Output the (X, Y) coordinate of the center of the cell containing the given text.  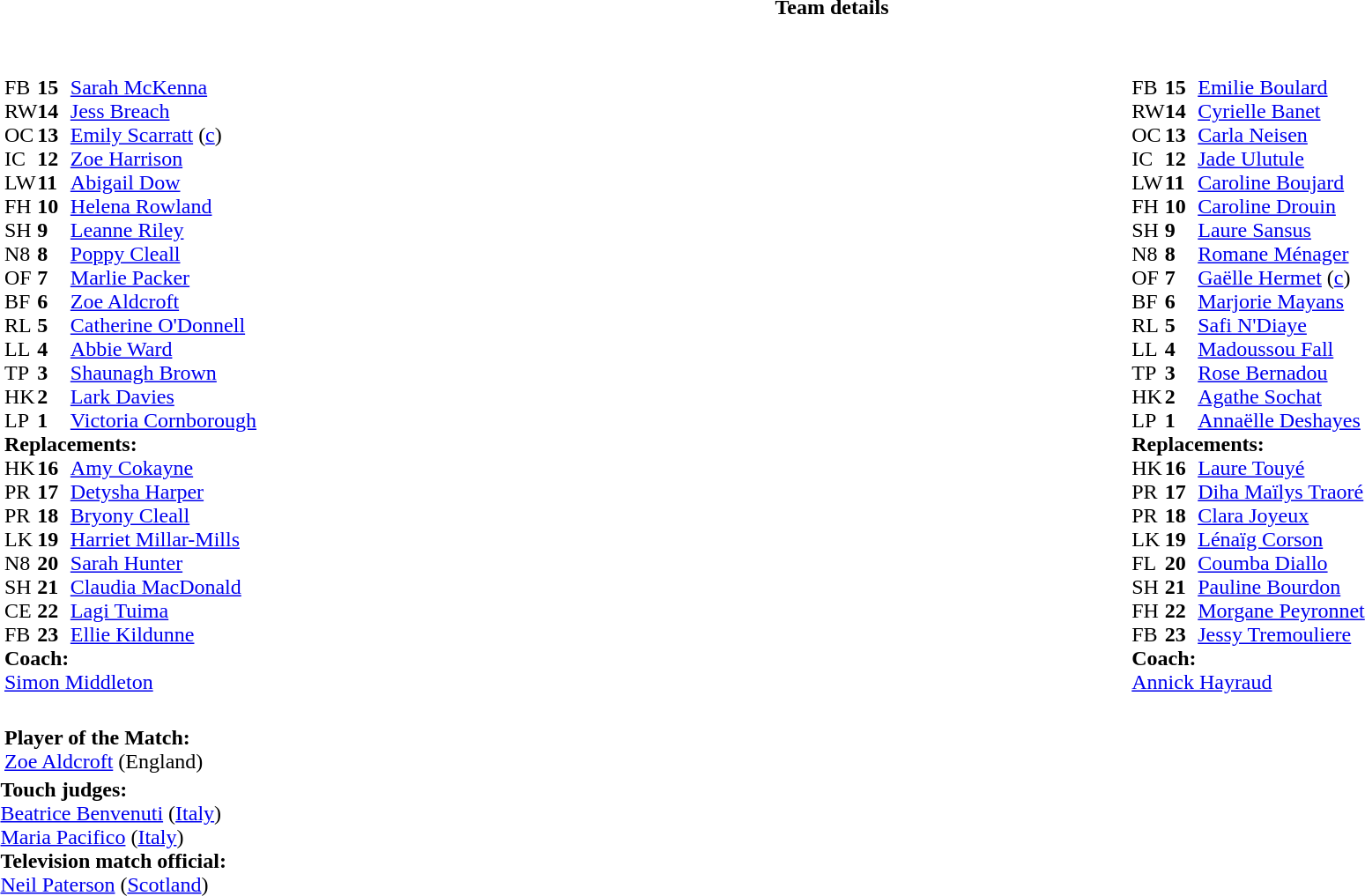
Rose Bernadou (1281, 374)
Romane Ménager (1281, 254)
Cyrielle Banet (1281, 111)
Leanne Riley (164, 231)
Zoe Aldcroft (164, 301)
Poppy Cleall (164, 254)
Lark Davies (164, 396)
Jess Breach (164, 111)
Lagi Tuima (164, 611)
Caroline Boujard (1281, 183)
Helena Rowland (164, 206)
Marlie Packer (164, 278)
Marjorie Mayans (1281, 301)
Annaëlle Deshayes (1281, 421)
Coumba Diallo (1281, 564)
Annick Hayraud (1248, 682)
Carla Neisen (1281, 136)
Harriet Millar-Mills (164, 539)
CE (21, 611)
Simon Middleton (130, 682)
Diha Maïlys Traoré (1281, 492)
Morgane Peyronnet (1281, 611)
Ellie Kildunne (164, 634)
Claudia MacDonald (164, 587)
Jessy Tremouliere (1281, 634)
Gaëlle Hermet (c) (1281, 278)
Madoussou Fall (1281, 349)
Caroline Drouin (1281, 206)
Bryony Cleall (164, 516)
Sarah Hunter (164, 564)
Victoria Cornborough (164, 421)
Sarah McKenna (164, 88)
Agathe Sochat (1281, 396)
Abigail Dow (164, 183)
Laure Touyé (1281, 469)
FL (1148, 564)
Amy Cokayne (164, 469)
Clara Joyeux (1281, 516)
Catherine O'Donnell (164, 326)
Abbie Ward (164, 349)
Laure Sansus (1281, 231)
Zoe Harrison (164, 159)
Safi N'Diaye (1281, 326)
Detysha Harper (164, 492)
Emilie Boulard (1281, 88)
Lénaïg Corson (1281, 539)
Emily Scarratt (c) (164, 136)
Shaunagh Brown (164, 374)
Jade Ulutule (1281, 159)
Pauline Bourdon (1281, 587)
